Detect which cell encompasses the target text, then output its (x, y) center coordinate. 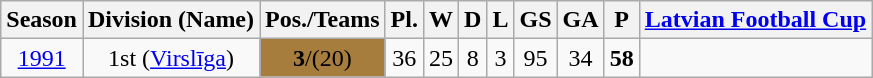
25 (440, 58)
GA (580, 20)
L (500, 20)
D (473, 20)
34 (580, 58)
58 (622, 58)
Latvian Football Cup (755, 20)
Pl. (404, 20)
Division (Name) (170, 20)
W (440, 20)
Pos./Teams (323, 20)
36 (404, 58)
3 (500, 58)
1st (Virslīga) (170, 58)
Season (42, 20)
P (622, 20)
95 (536, 58)
8 (473, 58)
1991 (42, 58)
GS (536, 20)
3/(20) (323, 58)
